Provide the (x, y) coordinate of the cell's center where the given text is located.  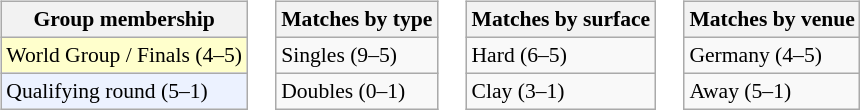
Away (5–1) (772, 91)
Hard (6–5) (560, 55)
Doubles (0–1) (356, 91)
World Group / Finals (4–5) (124, 55)
Matches by surface (560, 20)
Clay (3–1) (560, 91)
Qualifying round (5–1) (124, 91)
Group membership (124, 20)
Germany (4–5) (772, 55)
Singles (9–5) (356, 55)
Matches by venue (772, 20)
Matches by type (356, 20)
